Return the [x, y] coordinate for the center point of the cell that contains the specified text.  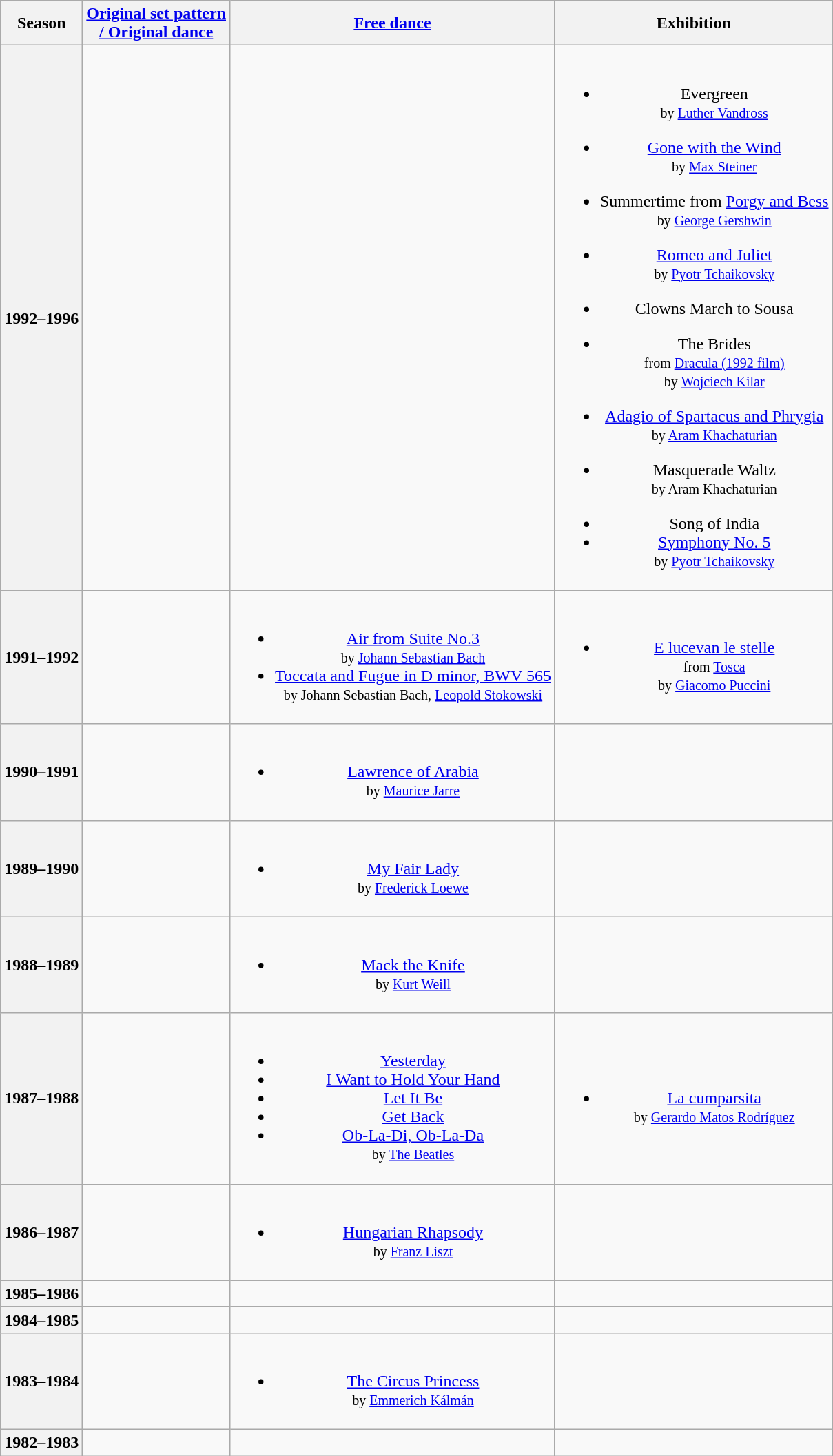
Lawrence of Arabia by Maurice Jarre [393, 772]
Exhibition [693, 23]
1986–1987 [41, 1232]
1988–1989 [41, 965]
1984–1985 [41, 1320]
My Fair Lady by Frederick Loewe [393, 869]
E lucevan le stelle from Tosca by Giacomo Puccini [693, 657]
Season [41, 23]
1990–1991 [41, 772]
Free dance [393, 23]
Original set pattern / Original dance [156, 23]
1982–1983 [41, 1442]
Air from Suite No.3 by Johann Sebastian Bach Toccata and Fugue in D minor, BWV 565 by Johann Sebastian Bach, Leopold Stokowski [393, 657]
The Circus Princess by Emmerich Kálmán [393, 1381]
1991–1992 [41, 657]
Mack the Knife by Kurt Weill [393, 965]
1989–1990 [41, 869]
Hungarian Rhapsody by Franz Liszt [393, 1232]
1992–1996 [41, 318]
YesterdayI Want to Hold Your HandLet It BeGet BackOb-La-Di, Ob-La-Da by The Beatles [393, 1099]
1983–1984 [41, 1381]
1985–1986 [41, 1293]
La cumparsita by Gerardo Matos Rodríguez [693, 1099]
1987–1988 [41, 1099]
